Detect which cell encompasses the target text, then output its [X, Y] center coordinate. 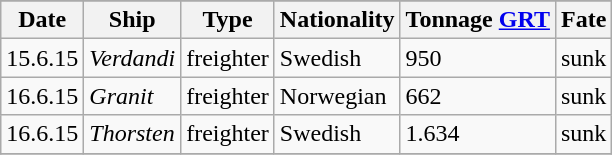
Ship [132, 20]
Nationality [337, 20]
Granit [132, 96]
Type [228, 20]
Fate [583, 20]
Tonnage GRT [478, 20]
950 [478, 58]
662 [478, 96]
Norwegian [337, 96]
Thorsten [132, 134]
Date [42, 20]
15.6.15 [42, 58]
1.634 [478, 134]
Verdandi [132, 58]
